Determine the [x, y] coordinate at the center of the cell enclosing the given text.  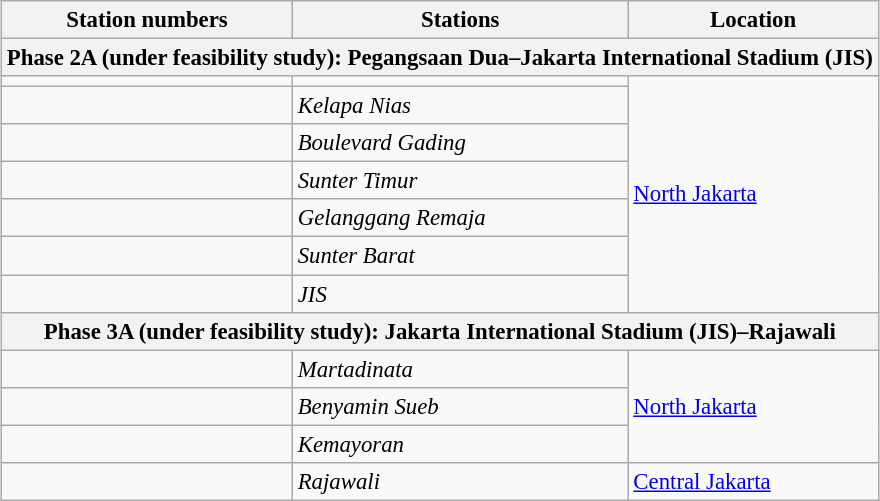
Location [753, 20]
Kelapa Nias [460, 106]
Kemayoran [460, 444]
Stations [460, 20]
Martadinata [460, 369]
Gelanggang Remaja [460, 219]
Central Jakarta [753, 482]
Sunter Barat [460, 256]
Station numbers [148, 20]
Rajawali [460, 482]
Phase 2A (under feasibility study): Pegangsaan Dua–Jakarta International Stadium (JIS) [440, 58]
JIS [460, 294]
Sunter Timur [460, 181]
Phase 3A (under feasibility study): Jakarta International Stadium (JIS)–Rajawali [440, 331]
Benyamin Sueb [460, 406]
Boulevard Gading [460, 143]
